Return [x, y] of the center of cell containing provided text 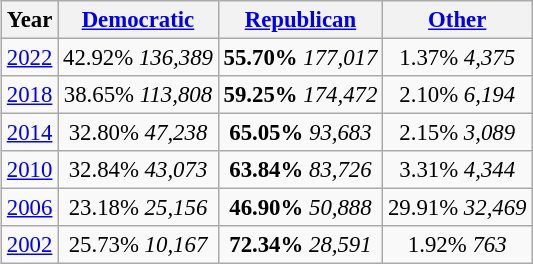
25.73% 10,167 [138, 245]
29.91% 32,469 [458, 208]
23.18% 25,156 [138, 208]
72.34% 28,591 [300, 245]
2010 [30, 170]
42.92% 136,389 [138, 58]
65.05% 93,683 [300, 133]
1.92% 763 [458, 245]
3.31% 4,344 [458, 170]
2.10% 6,194 [458, 95]
2022 [30, 58]
2002 [30, 245]
Year [30, 20]
63.84% 83,726 [300, 170]
Democratic [138, 20]
46.90% 50,888 [300, 208]
55.70% 177,017 [300, 58]
38.65% 113,808 [138, 95]
2014 [30, 133]
2018 [30, 95]
32.84% 43,073 [138, 170]
2.15% 3,089 [458, 133]
59.25% 174,472 [300, 95]
Republican [300, 20]
1.37% 4,375 [458, 58]
32.80% 47,238 [138, 133]
2006 [30, 208]
Other [458, 20]
